Extract the (x, y) coordinate from the center of the cell holding the provided text.  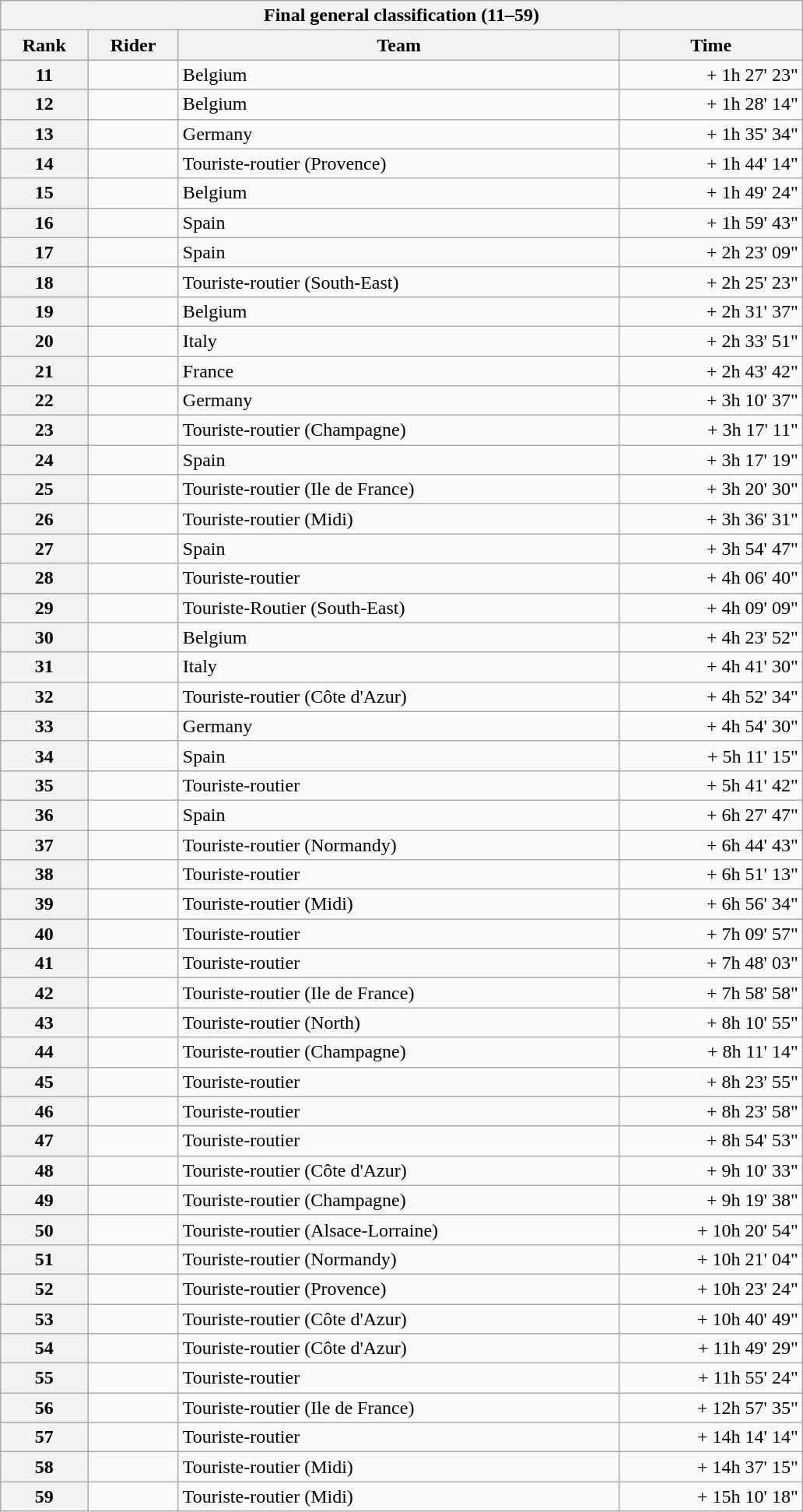
34 (44, 756)
+ 7h 09' 57" (711, 934)
+ 4h 09' 09" (711, 608)
22 (44, 401)
48 (44, 1170)
+ 3h 10' 37" (711, 401)
+ 9h 10' 33" (711, 1170)
+ 5h 41' 42" (711, 785)
Touriste-routier (South-East) (398, 282)
53 (44, 1319)
+ 7h 58' 58" (711, 993)
+ 11h 55' 24" (711, 1378)
49 (44, 1200)
47 (44, 1141)
26 (44, 519)
Touriste-routier (Alsace-Lorraine) (398, 1230)
+ 9h 19' 38" (711, 1200)
17 (44, 252)
16 (44, 223)
23 (44, 430)
+ 2h 43' 42" (711, 371)
44 (44, 1052)
Final general classification (11–59) (401, 16)
+ 8h 54' 53" (711, 1141)
+ 3h 17' 19" (711, 460)
12 (44, 104)
France (398, 371)
24 (44, 460)
+ 10h 21' 04" (711, 1259)
+ 10h 20' 54" (711, 1230)
Touriste-routier (North) (398, 1023)
+ 3h 36' 31" (711, 519)
52 (44, 1289)
39 (44, 904)
45 (44, 1082)
+ 1h 59' 43" (711, 223)
50 (44, 1230)
37 (44, 844)
41 (44, 963)
+ 3h 54' 47" (711, 549)
15 (44, 193)
+ 1h 44' 14" (711, 163)
58 (44, 1467)
46 (44, 1111)
19 (44, 311)
30 (44, 637)
+ 14h 14' 14" (711, 1437)
25 (44, 489)
21 (44, 371)
13 (44, 134)
57 (44, 1437)
51 (44, 1259)
36 (44, 815)
11 (44, 75)
Rank (44, 45)
+ 2h 23' 09" (711, 252)
+ 8h 23' 58" (711, 1111)
43 (44, 1023)
+ 1h 27' 23" (711, 75)
28 (44, 578)
31 (44, 667)
+ 8h 11' 14" (711, 1052)
Touriste-Routier (South-East) (398, 608)
+ 8h 10' 55" (711, 1023)
54 (44, 1349)
+ 4h 06' 40" (711, 578)
Team (398, 45)
+ 14h 37' 15" (711, 1467)
+ 1h 35' 34" (711, 134)
55 (44, 1378)
+ 10h 23' 24" (711, 1289)
+ 4h 54' 30" (711, 726)
56 (44, 1408)
42 (44, 993)
20 (44, 341)
+ 2h 25' 23" (711, 282)
14 (44, 163)
+ 4h 41' 30" (711, 667)
+ 6h 44' 43" (711, 844)
59 (44, 1496)
35 (44, 785)
33 (44, 726)
+ 3h 17' 11" (711, 430)
+ 11h 49' 29" (711, 1349)
+ 8h 23' 55" (711, 1082)
+ 2h 31' 37" (711, 311)
27 (44, 549)
18 (44, 282)
+ 1h 49' 24" (711, 193)
Rider (133, 45)
+ 15h 10' 18" (711, 1496)
Time (711, 45)
+ 3h 20' 30" (711, 489)
+ 4h 23' 52" (711, 637)
38 (44, 875)
+ 6h 27' 47" (711, 815)
+ 4h 52' 34" (711, 696)
40 (44, 934)
29 (44, 608)
+ 2h 33' 51" (711, 341)
+ 6h 56' 34" (711, 904)
+ 12h 57' 35" (711, 1408)
32 (44, 696)
+ 7h 48' 03" (711, 963)
+ 5h 11' 15" (711, 756)
+ 1h 28' 14" (711, 104)
+ 6h 51' 13" (711, 875)
+ 10h 40' 49" (711, 1319)
